Return (X, Y) of the center of cell containing provided text 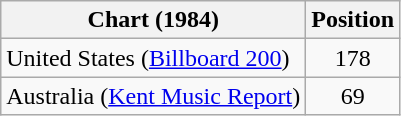
69 (353, 96)
178 (353, 58)
Position (353, 20)
Australia (Kent Music Report) (154, 96)
United States (Billboard 200) (154, 58)
Chart (1984) (154, 20)
